Extract the (X, Y) coordinate from the center of the cell holding the provided text.  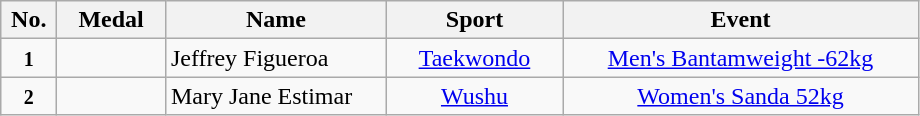
Mary Jane Estimar (276, 96)
Name (276, 20)
2 (29, 96)
Event (740, 20)
1 (29, 58)
Men's Bantamweight -62kg (740, 58)
Jeffrey Figueroa (276, 58)
Sport (474, 20)
Taekwondo (474, 58)
Wushu (474, 96)
Medal (112, 20)
Women's Sanda 52kg (740, 96)
No. (29, 20)
